Return [X, Y] of the center of cell containing provided text 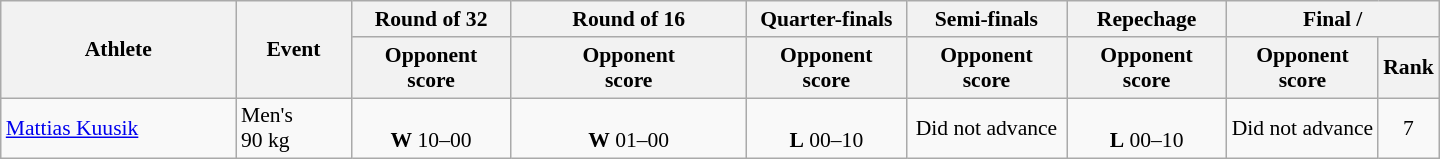
Final / [1333, 19]
7 [1408, 128]
Semi-finals [986, 19]
W 10–00 [431, 128]
Quarter-finals [826, 19]
Repechage [1146, 19]
Event [294, 50]
Round of 32 [431, 19]
Mattias Kuusik [118, 128]
Rank [1408, 68]
Athlete [118, 50]
W 01–00 [628, 128]
Men's 90 kg [294, 128]
Round of 16 [628, 19]
